Provide the [x, y] coordinate of the cell's center where the given text is located.  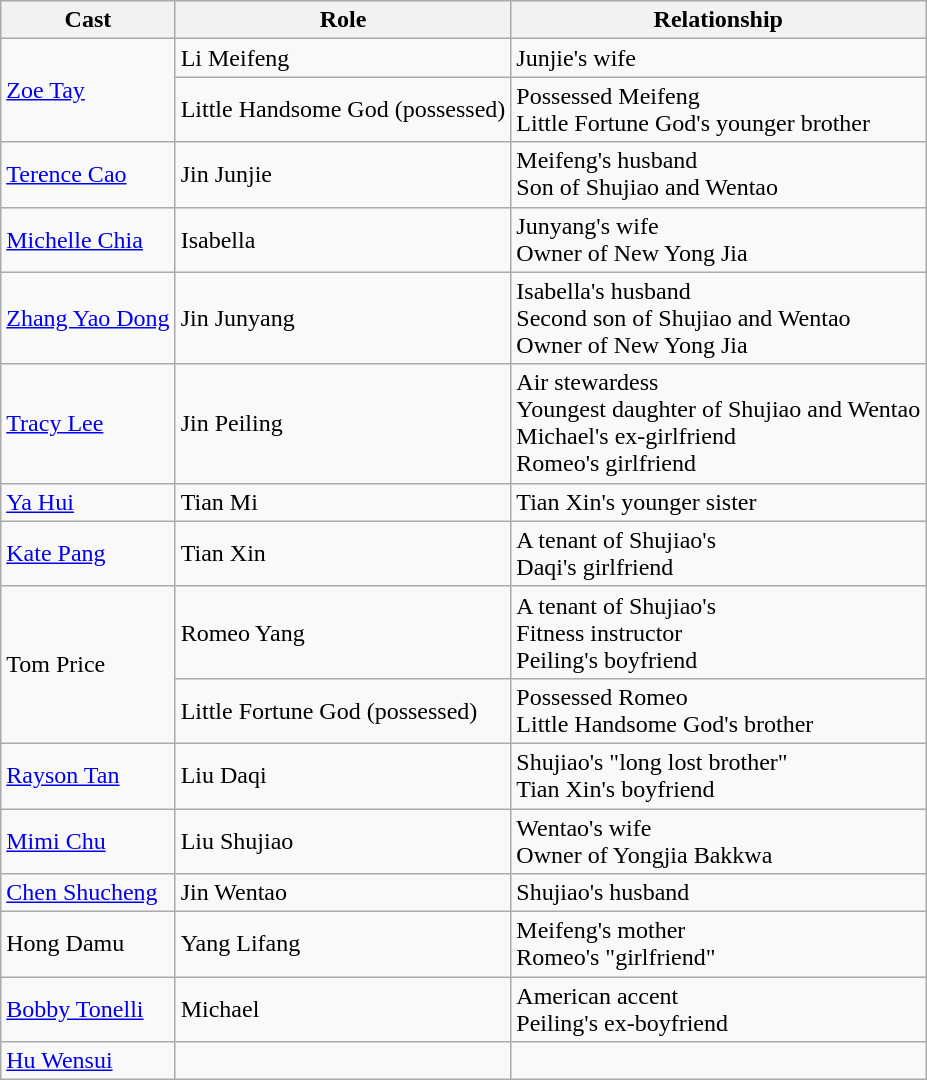
Possessed Romeo Little Handsome God's brother [718, 710]
Rayson Tan [88, 776]
Jin Junyang [343, 318]
Little Handsome God (possessed) [343, 110]
Hu Wensui [88, 1061]
Chen Shucheng [88, 893]
Hong Damu [88, 944]
Terence Cao [88, 174]
Shujiao's "long lost brother"Tian Xin's boyfriend [718, 776]
Possessed Meifeng Little Fortune God's younger brother [718, 110]
Jin Peiling [343, 424]
Bobby Tonelli [88, 1010]
Zoe Tay [88, 90]
Liu Shujiao [343, 840]
Li Meifeng [343, 58]
Romeo Yang [343, 632]
Wentao's wife Owner of Yongjia Bakkwa [718, 840]
Tian Xin [343, 554]
Cast [88, 20]
Meifeng's husband Son of Shujiao and Wentao [718, 174]
Little Fortune God (possessed) [343, 710]
Role [343, 20]
Kate Pang [88, 554]
Jin Wentao [343, 893]
Tian Mi [343, 502]
Jin Junjie [343, 174]
Michael [343, 1010]
Junyang's wife Owner of New Yong Jia [718, 240]
Meifeng's mother Romeo's "girlfriend" [718, 944]
A tenant of Shujiao'sDaqi's girlfriend [718, 554]
Isabella's husband Second son of Shujiao and Wentao Owner of New Yong Jia [718, 318]
Relationship [718, 20]
A tenant of Shujiao's Fitness instructorPeiling's boyfriend [718, 632]
Tom Price [88, 664]
Michelle Chia [88, 240]
American accent Peiling's ex-boyfriend [718, 1010]
Liu Daqi [343, 776]
Isabella [343, 240]
Air stewardess Youngest daughter of Shujiao and Wentao Michael's ex-girlfriend Romeo's girlfriend [718, 424]
Zhang Yao Dong [88, 318]
Ya Hui [88, 502]
Tian Xin's younger sister [718, 502]
Yang Lifang [343, 944]
Tracy Lee [88, 424]
Shujiao's husband [718, 893]
Junjie's wife [718, 58]
Mimi Chu [88, 840]
